Scan for the cell matching the given text and deliver its [x, y] coordinate at center. 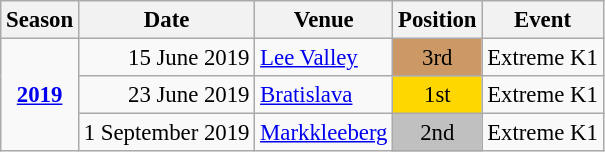
15 June 2019 [166, 58]
Lee Valley [324, 58]
Event [542, 20]
2019 [40, 96]
23 June 2019 [166, 95]
Bratislava [324, 95]
2nd [438, 133]
Venue [324, 20]
3rd [438, 58]
Position [438, 20]
Season [40, 20]
Date [166, 20]
Markkleeberg [324, 133]
1 September 2019 [166, 133]
1st [438, 95]
